Extract the (X, Y) coordinate from the center of the cell holding the provided text.  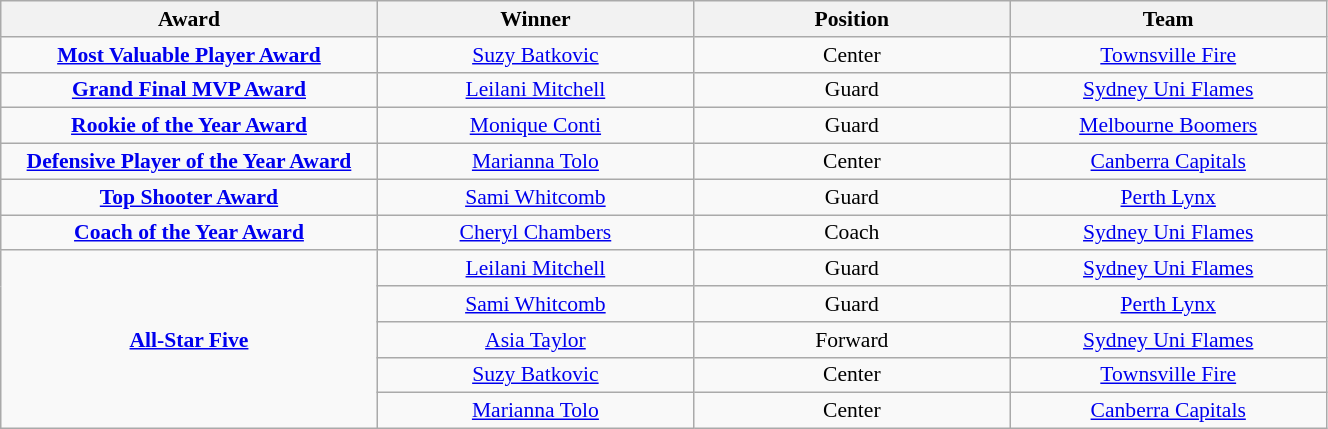
Asia Taylor (535, 340)
Top Shooter Award (189, 197)
Award (189, 19)
Team (1168, 19)
Grand Final MVP Award (189, 90)
Winner (535, 19)
Coach (852, 233)
Forward (852, 340)
Melbourne Boomers (1168, 126)
Rookie of the Year Award (189, 126)
Defensive Player of the Year Award (189, 162)
All-Star Five (189, 340)
Cheryl Chambers (535, 233)
Monique Conti (535, 126)
Coach of the Year Award (189, 233)
Most Valuable Player Award (189, 55)
Position (852, 19)
